Return the [x, y] coordinate for the center point of the cell that contains the specified text.  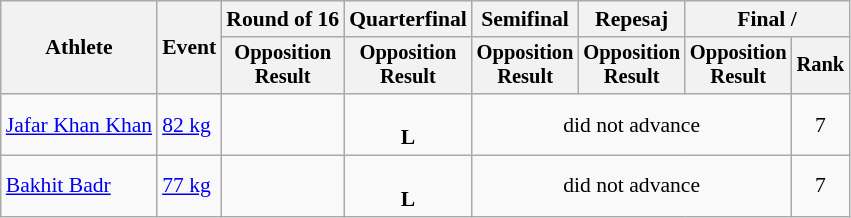
Quarterfinal [408, 19]
Repesaj [632, 19]
Event [189, 48]
Rank [821, 66]
Round of 16 [282, 19]
Final / [767, 19]
Athlete [79, 48]
77 kg [189, 186]
Semifinal [526, 19]
Jafar Khan Khan [79, 124]
Bakhit Badr [79, 186]
82 kg [189, 124]
